Search for the cell housing the specified text and yield its (X, Y) center coordinate. 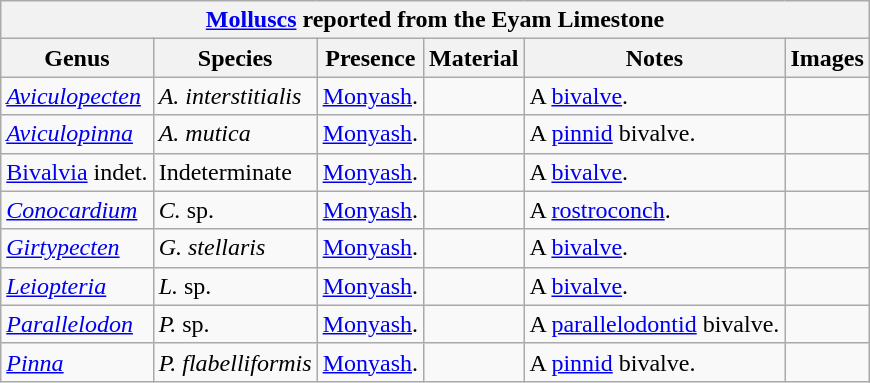
Presence (370, 58)
Parallelodon (77, 324)
Notes (654, 58)
Genus (77, 58)
P. sp. (235, 324)
Bivalvia indet. (77, 172)
A. mutica (235, 134)
Images (827, 58)
C. sp. (235, 210)
Leiopteria (77, 286)
Conocardium (77, 210)
A parallelodontid bivalve. (654, 324)
Species (235, 58)
Molluscs reported from the Eyam Limestone (436, 20)
G. stellaris (235, 248)
Indeterminate (235, 172)
Aviculopecten (77, 96)
Aviculopinna (77, 134)
Material (474, 58)
Girtypecten (77, 248)
A rostroconch. (654, 210)
L. sp. (235, 286)
Pinna (77, 362)
P. flabelliformis (235, 362)
A. interstitialis (235, 96)
